Capture the cell that displays the provided text and extract its [x, y] central coordinate. 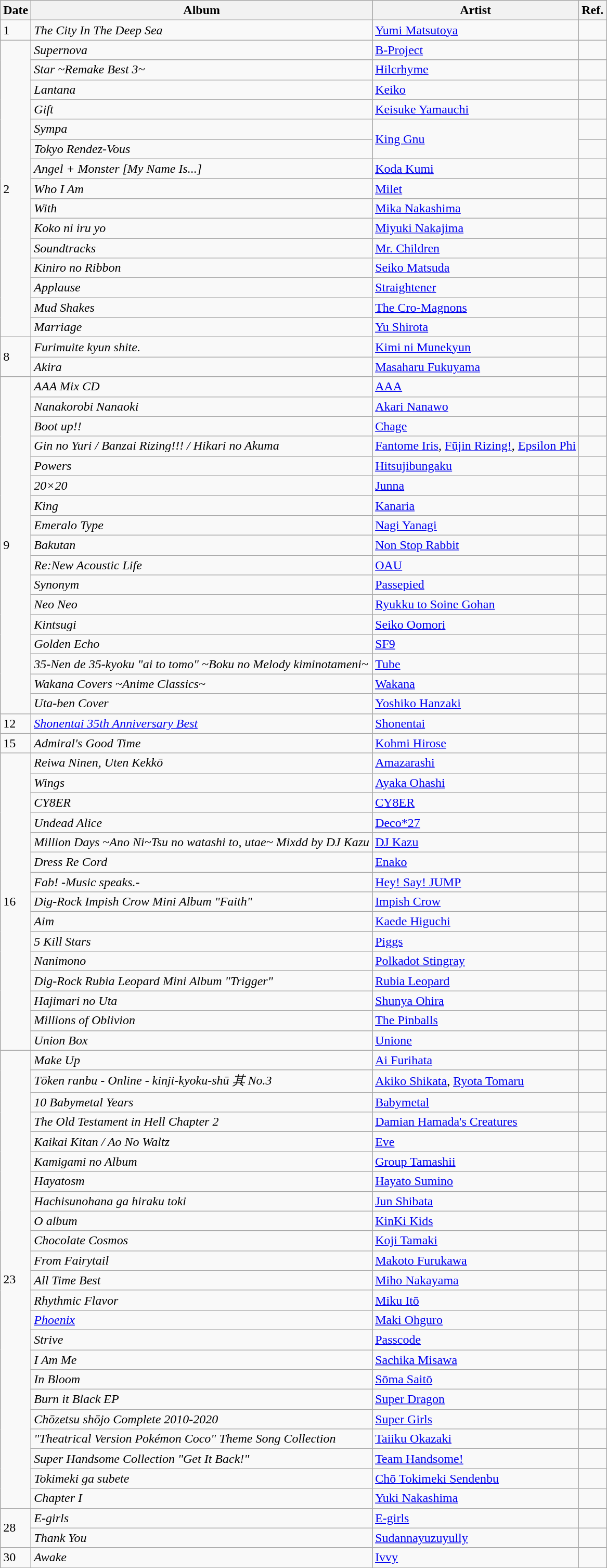
Seiko Matsuda [475, 268]
Kamigami no Album [202, 1162]
Masaharu Fukuyama [475, 367]
12 [16, 723]
The City In The Deep Sea [202, 30]
5 Kill Stars [202, 941]
Tōken ranbu - Online - kinji-kyoku-shū 其 No.3 [202, 1081]
Yu Shirota [475, 327]
Nanakorobi Nanaoki [202, 406]
2 [16, 188]
Sōma Saitō [475, 1380]
Applause [202, 288]
The Old Testament in Hell Chapter 2 [202, 1122]
Miho Nakayama [475, 1280]
Eve [475, 1142]
Dress Re Cord [202, 862]
O album [202, 1221]
Mud Shakes [202, 308]
Aim [202, 922]
The Cro-Magnons [475, 308]
Polkadot Stingray [475, 961]
Fab! -Music speaks.- [202, 882]
Powers [202, 466]
Koko ni iru yo [202, 228]
Makoto Furukawa [475, 1260]
Tokyo Rendez-Vous [202, 149]
Hajimari no Uta [202, 1001]
Nagi Yanagi [475, 525]
Koda Kumi [475, 169]
Super Handsome Collection "Get It Back!" [202, 1459]
Kohmi Hirose [475, 743]
30 [16, 1558]
King Gnu [475, 139]
Yumi Matsutoya [475, 30]
Miyuki Nakajima [475, 228]
Kiniro no Ribbon [202, 268]
Hitsujibungaku [475, 466]
Wakana [475, 684]
Chage [475, 426]
Re:New Acoustic Life [202, 565]
Gin no Yuri / Banzai Rizing!!! / Hikari no Akuma [202, 446]
1 [16, 30]
Miku Itō [475, 1300]
Super Girls [475, 1419]
Yoshiko Hanzaki [475, 704]
King [202, 505]
9 [16, 545]
Shonentai [475, 723]
Angel + Monster [My Name Is...] [202, 169]
Phoenix [202, 1320]
Artist [475, 10]
Amazarashi [475, 763]
Lantana [202, 90]
28 [16, 1528]
Maki Ohguro [475, 1320]
Nanimono [202, 961]
Chocolate Cosmos [202, 1241]
Marriage [202, 327]
Kimi ni Munekyun [475, 347]
Ryukku to Soine Gohan [475, 605]
Junna [475, 486]
Soundtracks [202, 248]
Thank You [202, 1538]
Chōzetsu shōjo Complete 2010-2020 [202, 1419]
SF9 [475, 644]
Admiral's Good Time [202, 743]
The Pinballs [475, 1021]
Rubia Leopard [475, 981]
Team Handsome! [475, 1459]
AAA Mix CD [202, 387]
Strive [202, 1340]
OAU [475, 565]
8 [16, 357]
Sachika Misawa [475, 1360]
Jun Shibata [475, 1201]
Chapter I [202, 1498]
Kaikai Kitan / Ao No Waltz [202, 1142]
Rhythmic Flavor [202, 1300]
Ref. [593, 10]
AAA [475, 387]
Straightener [475, 288]
Impish Crow [475, 902]
Unione [475, 1040]
Enako [475, 862]
Damian Hamada's Creatures [475, 1122]
Akira [202, 367]
Shunya Ohira [475, 1001]
Supernova [202, 50]
Awake [202, 1558]
Bakutan [202, 545]
Wings [202, 783]
DJ Kazu [475, 842]
Mika Nakashima [475, 208]
23 [16, 1279]
Seiko Oomori [475, 624]
B-Project [475, 50]
Synonym [202, 585]
Hayato Sumino [475, 1181]
Millions of Oblivion [202, 1021]
Tokimeki ga subete [202, 1478]
Non Stop Rabbit [475, 545]
16 [16, 901]
Reiwa Ninen, Uten Kekkō [202, 763]
Uta-ben Cover [202, 704]
I Am Me [202, 1360]
Deco*27 [475, 822]
Make Up [202, 1060]
All Time Best [202, 1280]
Gift [202, 109]
Who I Am [202, 188]
Date [16, 10]
"Theatrical Version Pokémon Coco" Theme Song Collection [202, 1439]
Undead Alice [202, 822]
15 [16, 743]
Yuki Nakashima [475, 1498]
Kaede Higuchi [475, 922]
Chō Tokimeki Sendenbu [475, 1478]
In Bloom [202, 1380]
Akari Nanawo [475, 406]
With [202, 208]
Taiiku Okazaki [475, 1439]
Dig-Rock Impish Crow Mini Album "Faith" [202, 902]
Koji Tamaki [475, 1241]
Akiko Shikata, Ryota Tomaru [475, 1081]
Ivvy [475, 1558]
Piggs [475, 941]
Kintsugi [202, 624]
Kanaria [475, 505]
From Fairytail [202, 1260]
KinKi Kids [475, 1221]
Fantome Iris, Fūjin Rizing!, Epsilon Phi [475, 446]
Union Box [202, 1040]
Mr. Children [475, 248]
Emeralo Type [202, 525]
Hayatosm [202, 1181]
Boot up!! [202, 426]
Passepied [475, 585]
Album [202, 10]
Golden Echo [202, 644]
Neo Neo [202, 605]
Ai Furihata [475, 1060]
Super Dragon [475, 1399]
Shonentai 35th Anniversary Best [202, 723]
Ayaka Ohashi [475, 783]
Sympa [202, 129]
Dig-Rock Rubia Leopard Mini Album "Trigger" [202, 981]
Furimuite kyun shite. [202, 347]
Hachisunohana ga hiraku toki [202, 1201]
Sudannayuzuyully [475, 1538]
20×20 [202, 486]
Group Tamashii [475, 1162]
Passcode [475, 1340]
10 Babymetal Years [202, 1102]
Babymetal [475, 1102]
Million Days ~Ano Ni~Tsu no watashi to, utae~ Mixdd by DJ Kazu [202, 842]
35-Nen de 35-kyoku "ai to tomo" ~Boku no Melody kiminotameni~ [202, 664]
Tube [475, 664]
Burn it Black EP [202, 1399]
Milet [475, 188]
Wakana Covers ~Anime Classics~ [202, 684]
Keisuke Yamauchi [475, 109]
Keiko [475, 90]
Star ~Remake Best 3~ [202, 70]
Hilcrhyme [475, 70]
Hey! Say! JUMP [475, 882]
